For the text-containing cell, return its midpoint in (X, Y) coordinate format. 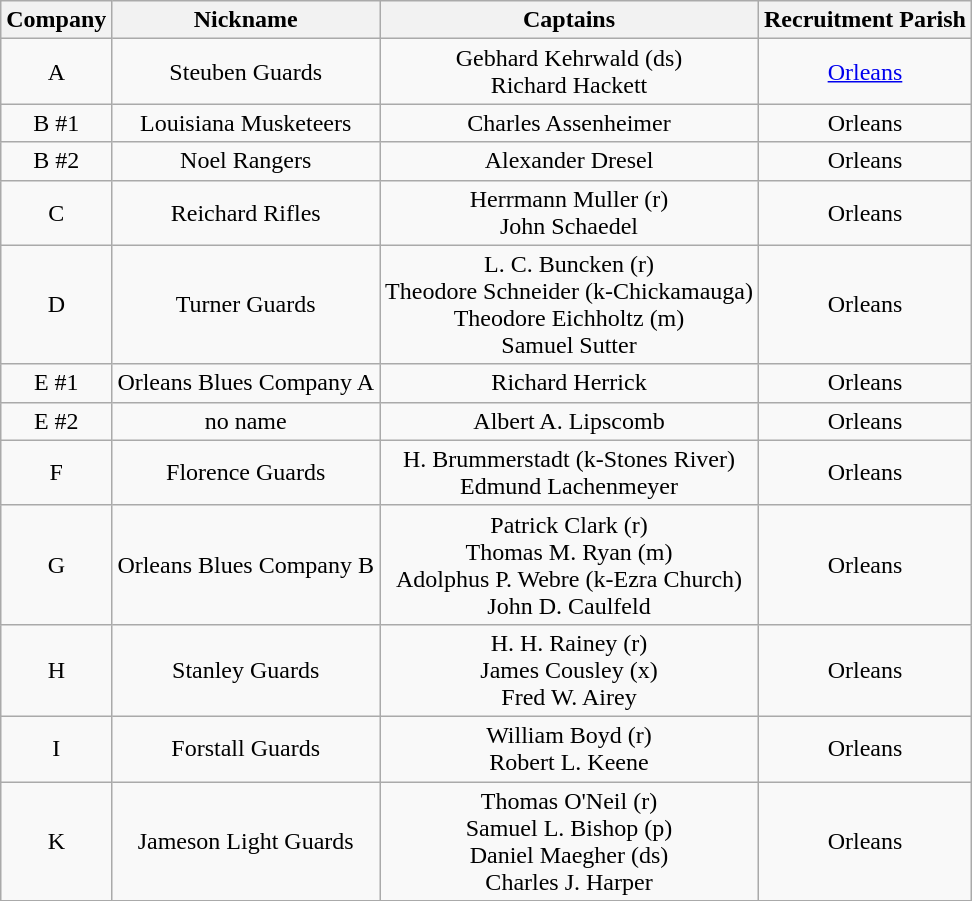
Turner Guards (246, 304)
Captains (570, 20)
Louisiana Musketeers (246, 123)
Albert A. Lipscomb (570, 421)
Steuben Guards (246, 72)
B #2 (56, 161)
Alexander Dresel (570, 161)
H (56, 670)
E #1 (56, 383)
L. C. Buncken (r)Theodore Schneider (k-Chickamauga)Theodore Eichholtz (m)Samuel Sutter (570, 304)
E #2 (56, 421)
Jameson Light Guards (246, 842)
H. H. Rainey (r)James Cousley (x)Fred W. Airey (570, 670)
Forstall Guards (246, 748)
D (56, 304)
Noel Rangers (246, 161)
C (56, 212)
Orleans Blues Company B (246, 564)
A (56, 72)
Reichard Rifles (246, 212)
K (56, 842)
Charles Assenheimer (570, 123)
Orleans Blues Company A (246, 383)
Stanley Guards (246, 670)
I (56, 748)
Company (56, 20)
Herrmann Muller (r)John Schaedel (570, 212)
William Boyd (r)Robert L. Keene (570, 748)
Florence Guards (246, 472)
no name (246, 421)
G (56, 564)
Nickname (246, 20)
Richard Herrick (570, 383)
Patrick Clark (r)Thomas M. Ryan (m)Adolphus P. Webre (k-Ezra Church)John D. Caulfeld (570, 564)
B #1 (56, 123)
Gebhard Kehrwald (ds)Richard Hackett (570, 72)
H. Brummerstadt (k-Stones River)Edmund Lachenmeyer (570, 472)
F (56, 472)
Recruitment Parish (864, 20)
Thomas O'Neil (r)Samuel L. Bishop (p)Daniel Maegher (ds)Charles J. Harper (570, 842)
